Capture the cell that displays the provided text and extract its (x, y) central coordinate. 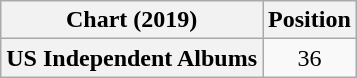
Position (310, 20)
US Independent Albums (132, 58)
36 (310, 58)
Chart (2019) (132, 20)
